Locate the cell with the specified text and output its (X, Y) center coordinate. 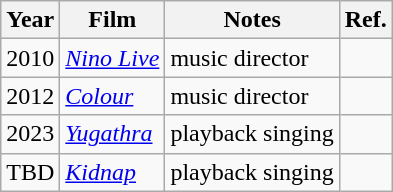
2010 (30, 58)
Colour (112, 96)
2012 (30, 96)
2023 (30, 134)
Nino Live (112, 58)
Year (30, 20)
Notes (252, 20)
Yugathra (112, 134)
Film (112, 20)
Kidnap (112, 172)
TBD (30, 172)
Ref. (366, 20)
